Provide the [X, Y] coordinate of the cell's center where the given text is located.  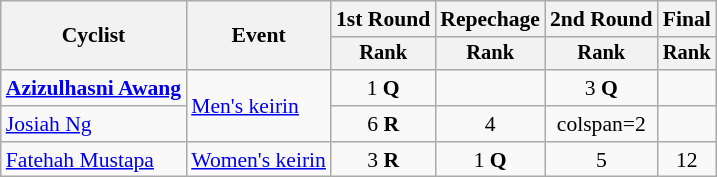
1st Round [383, 19]
6 R [383, 124]
colspan=2 [602, 124]
Event [258, 36]
1 Q [383, 88]
Men's keirin [258, 106]
Cyclist [94, 36]
4 [490, 124]
3 Q [602, 88]
Josiah Ng [94, 124]
2nd Round [602, 19]
Azizulhasni Awang [94, 88]
Final [687, 19]
Repechage [490, 19]
